From the cell containing the given text, extract its center point as (x, y) coordinate. 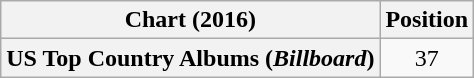
37 (427, 58)
Chart (2016) (190, 20)
US Top Country Albums (Billboard) (190, 58)
Position (427, 20)
